Locate the cell with the specified text and output its [X, Y] center coordinate. 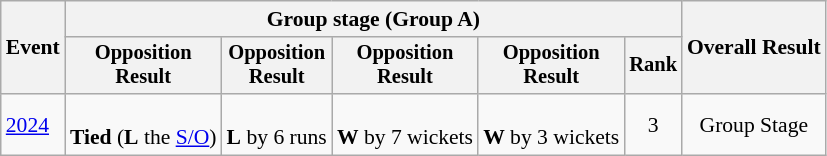
L by 6 runs [277, 124]
Tied (L the S/O) [144, 124]
W by 7 wickets [405, 124]
Group Stage [754, 124]
Rank [653, 66]
W by 3 wickets [551, 124]
2024 [33, 124]
3 [653, 124]
Overall Result [754, 48]
Event [33, 48]
Group stage (Group A) [374, 19]
